For the text-containing cell, return its midpoint in [X, Y] coordinate format. 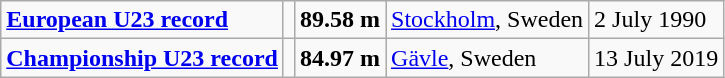
Gävle, Sweden [488, 58]
Championship U23 record [142, 58]
89.58 m [340, 20]
European U23 record [142, 20]
84.97 m [340, 58]
Stockholm, Sweden [488, 20]
13 July 2019 [656, 58]
2 July 1990 [656, 20]
